Identify which cell holds the provided text, then report its [x, y] central coordinate. 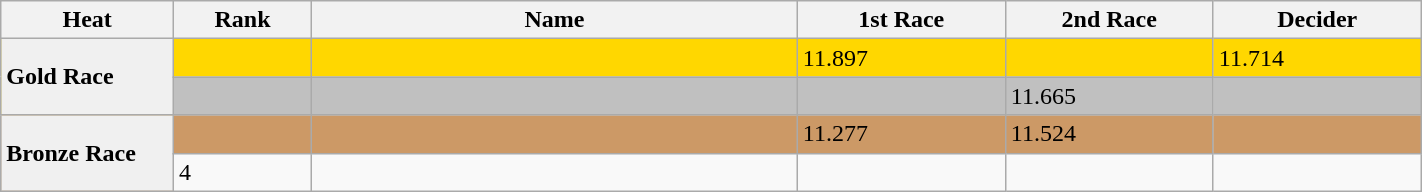
4 [242, 172]
1st Race [901, 20]
Bronze Race [88, 153]
11.897 [901, 58]
Rank [242, 20]
Name [555, 20]
11.665 [1109, 96]
11.277 [901, 134]
11.714 [1317, 58]
Gold Race [88, 77]
Decider [1317, 20]
11.524 [1109, 134]
2nd Race [1109, 20]
Heat [88, 20]
